Return the (x, y) coordinate for the center point of the cell that contains the specified text.  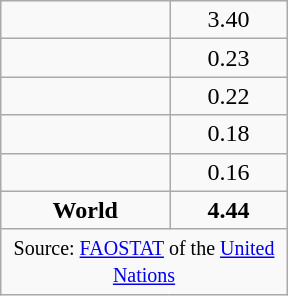
0.23 (228, 58)
0.18 (228, 134)
0.16 (228, 172)
Source: FAOSTAT of the United Nations (144, 262)
0.22 (228, 96)
3.40 (228, 20)
World (86, 210)
4.44 (228, 210)
